For the text-containing cell, return its midpoint in [x, y] coordinate format. 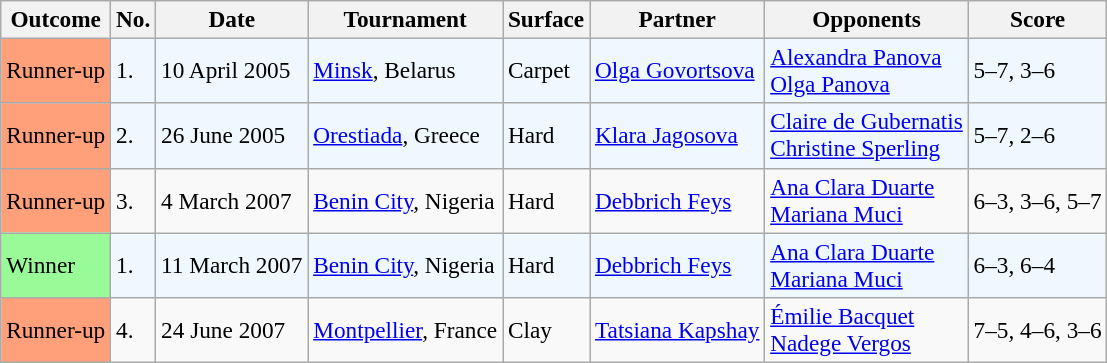
Claire de Gubernatis Christine Sperling [866, 136]
4. [134, 330]
Partner [678, 19]
Surface [546, 19]
Tatsiana Kapshay [678, 330]
Clay [546, 330]
Opponents [866, 19]
Winner [56, 264]
26 June 2005 [232, 136]
5–7, 2–6 [1038, 136]
Date [232, 19]
2. [134, 136]
Carpet [546, 70]
24 June 2007 [232, 330]
Minsk, Belarus [406, 70]
10 April 2005 [232, 70]
Outcome [56, 19]
Montpellier, France [406, 330]
5–7, 3–6 [1038, 70]
7–5, 4–6, 3–6 [1038, 330]
Score [1038, 19]
6–3, 6–4 [1038, 264]
11 March 2007 [232, 264]
Klara Jagosova [678, 136]
4 March 2007 [232, 200]
No. [134, 19]
3. [134, 200]
Tournament [406, 19]
Alexandra Panova Olga Panova [866, 70]
Olga Govortsova [678, 70]
6–3, 3–6, 5–7 [1038, 200]
Émilie Bacquet Nadege Vergos [866, 330]
Orestiada, Greece [406, 136]
